Scan for the cell matching the given text and deliver its (x, y) coordinate at center. 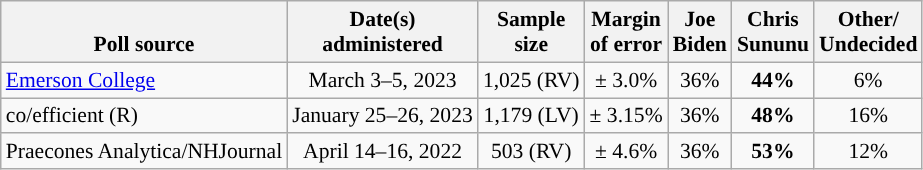
January 25–26, 2023 (382, 116)
April 14–16, 2022 (382, 152)
1,025 (RV) (532, 80)
44% (773, 80)
1,179 (LV) (532, 116)
503 (RV) (532, 152)
Praecones Analytica/NHJournal (144, 152)
16% (868, 116)
53% (773, 152)
ChrisSununu (773, 32)
12% (868, 152)
± 4.6% (626, 152)
JoeBiden (700, 32)
± 3.0% (626, 80)
March 3–5, 2023 (382, 80)
Emerson College (144, 80)
6% (868, 80)
co/efficient (R) (144, 116)
Samplesize (532, 32)
Other/Undecided (868, 32)
Poll source (144, 32)
48% (773, 116)
Date(s)administered (382, 32)
± 3.15% (626, 116)
Marginof error (626, 32)
